Capture the cell that displays the provided text and extract its (x, y) central coordinate. 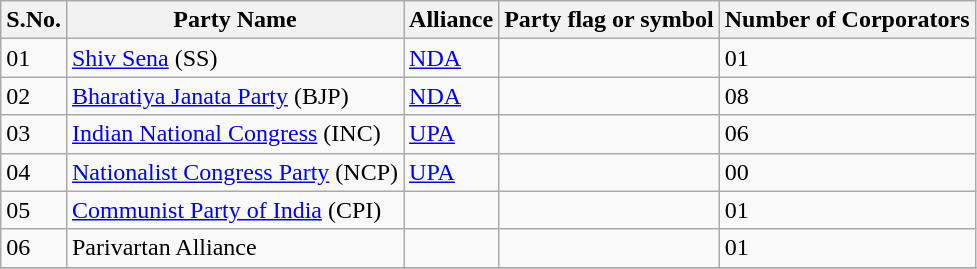
Communist Party of India (CPI) (234, 210)
Alliance (452, 20)
Party Name (234, 20)
S.No. (34, 20)
08 (847, 96)
02 (34, 96)
03 (34, 134)
Bharatiya Janata Party (BJP) (234, 96)
04 (34, 172)
Parivartan Alliance (234, 248)
Nationalist Congress Party (NCP) (234, 172)
00 (847, 172)
Number of Corporators (847, 20)
Shiv Sena (SS) (234, 58)
Party flag or symbol (610, 20)
Indian National Congress (INC) (234, 134)
05 (34, 210)
